Search for the cell housing the specified text and yield its (x, y) center coordinate. 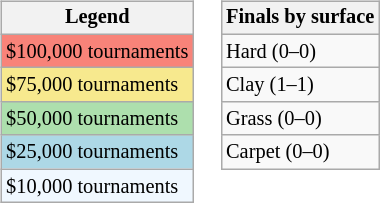
Legend (97, 18)
Grass (0–0) (300, 119)
$100,000 tournaments (97, 51)
Finals by surface (300, 18)
Clay (1–1) (300, 85)
Carpet (0–0) (300, 152)
$25,000 tournaments (97, 152)
Hard (0–0) (300, 51)
$10,000 tournaments (97, 186)
$50,000 tournaments (97, 119)
$75,000 tournaments (97, 85)
